Output the [x, y] coordinate of the center of the cell containing the given text.  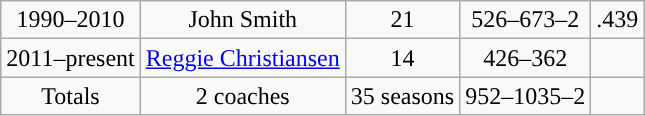
.439 [618, 20]
Totals [70, 96]
1990–2010 [70, 20]
John Smith [242, 20]
Reggie Christiansen [242, 58]
426–362 [526, 58]
21 [402, 20]
35 seasons [402, 96]
2011–present [70, 58]
2 coaches [242, 96]
952–1035–2 [526, 96]
526–673–2 [526, 20]
14 [402, 58]
